Return the (x, y) coordinate for the center point of the cell that contains the specified text.  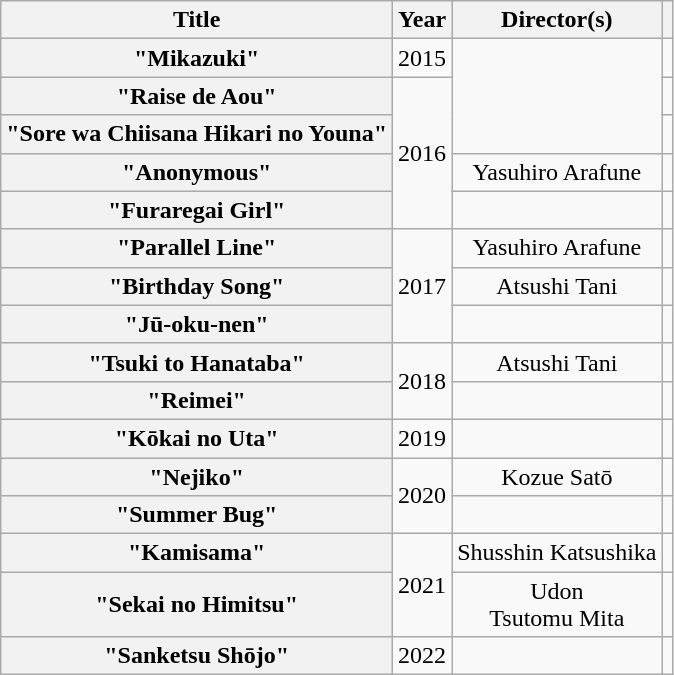
"Sanketsu Shōjo" (197, 656)
2016 (422, 153)
Shusshin Katsushika (557, 553)
"Reimei" (197, 400)
2020 (422, 496)
Udon Tsutomu Mita (557, 604)
"Mikazuki" (197, 58)
"Raise de Aou" (197, 96)
"Jū-oku-nen" (197, 324)
2017 (422, 286)
Title (197, 20)
"Kamisama" (197, 553)
"Parallel Line" (197, 248)
Year (422, 20)
"Furaregai Girl" (197, 210)
2022 (422, 656)
"Anonymous" (197, 172)
"Sekai no Himitsu" (197, 604)
2018 (422, 381)
2021 (422, 586)
"Tsuki to Hanataba" (197, 362)
"Summer Bug" (197, 515)
"Nejiko" (197, 477)
"Sore wa Chiisana Hikari no Youna" (197, 134)
2015 (422, 58)
Director(s) (557, 20)
Kozue Satō (557, 477)
"Kōkai no Uta" (197, 438)
"Birthday Song" (197, 286)
2019 (422, 438)
